Determine the (x, y) coordinate at the center of the cell enclosing the given text.  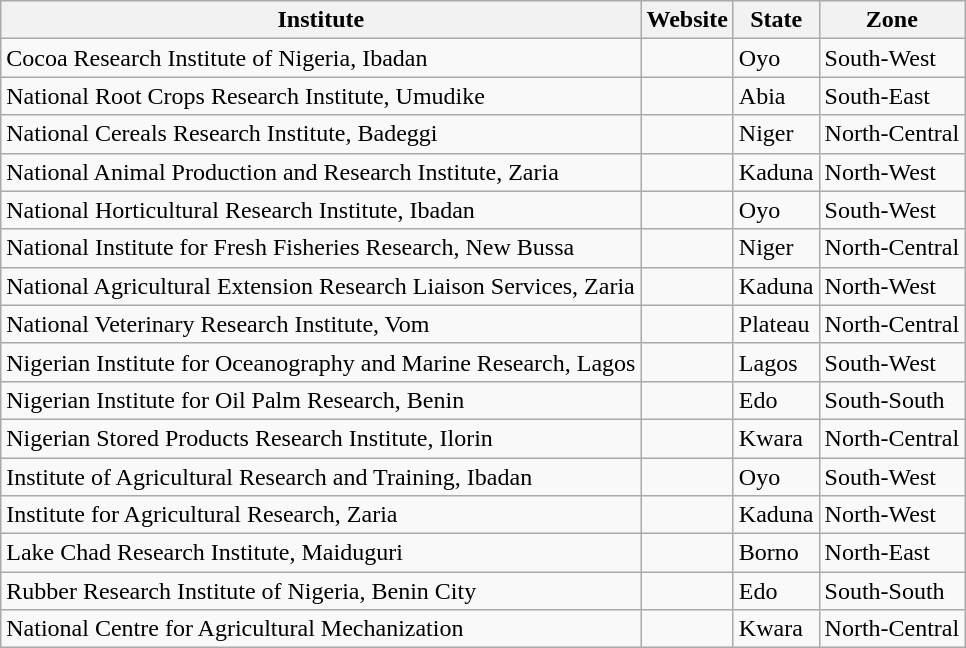
National Cereals Research Institute, Badeggi (321, 134)
Nigerian Institute for Oceanography and Marine Research, Lagos (321, 362)
National Root Crops Research Institute, Umudike (321, 96)
National Veterinary Research Institute, Vom (321, 324)
Rubber Research Institute of Nigeria, Benin City (321, 591)
Lake Chad Research Institute, Maiduguri (321, 553)
Website (687, 20)
Institute of Agricultural Research and Training, Ibadan (321, 477)
Institute (321, 20)
South-East (892, 96)
Lagos (776, 362)
National Centre for Agricultural Mechanization (321, 629)
National Institute for Fresh Fisheries Research, New Bussa (321, 248)
National Horticultural Research Institute, Ibadan (321, 210)
North-East (892, 553)
National Animal Production and Research Institute, Zaria (321, 172)
State (776, 20)
Abia (776, 96)
Nigerian Institute for Oil Palm Research, Benin (321, 400)
Institute for Agricultural Research, Zaria (321, 515)
Cocoa Research Institute of Nigeria, Ibadan (321, 58)
Plateau (776, 324)
Nigerian Stored Products Research Institute, Ilorin (321, 438)
National Agricultural Extension Research Liaison Services, Zaria (321, 286)
Zone (892, 20)
Borno (776, 553)
